Identify which cell holds the provided text, then report its [X, Y] central coordinate. 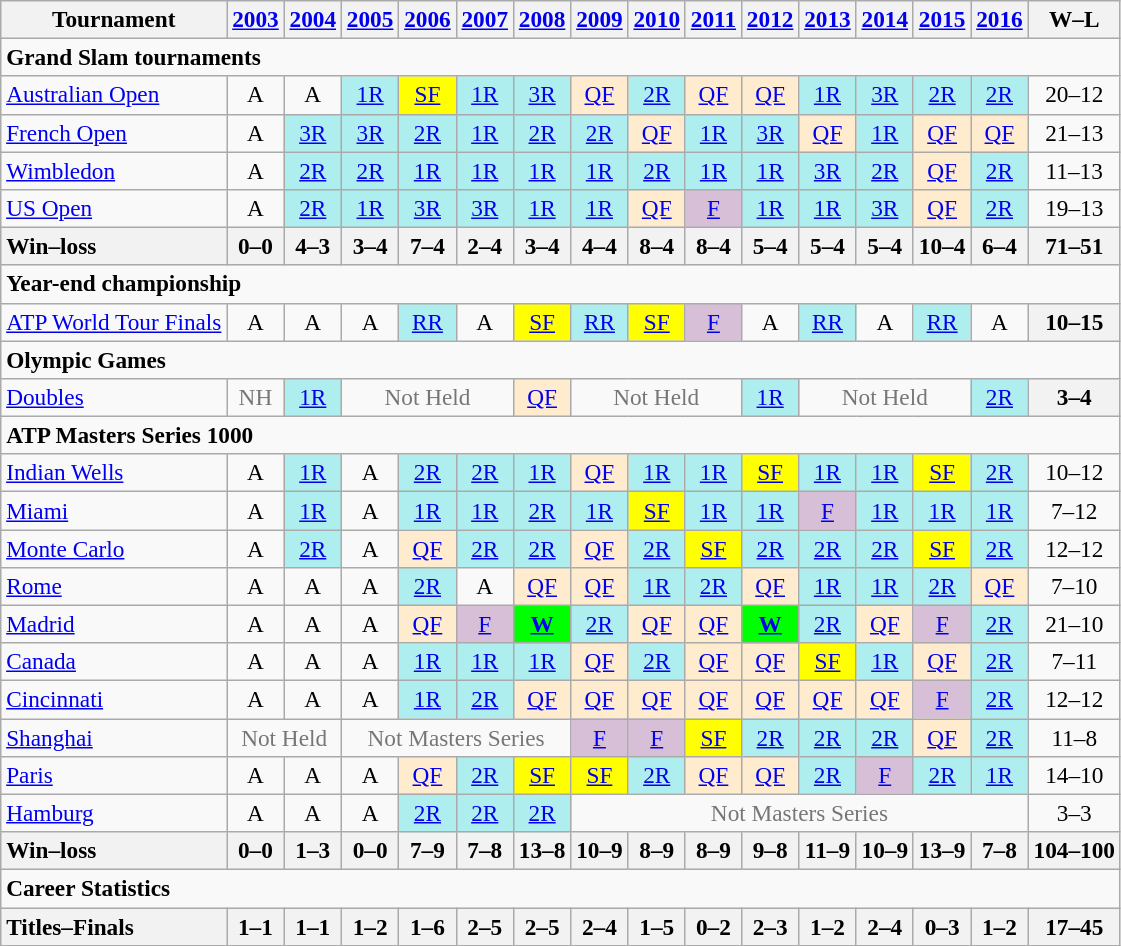
2014 [884, 19]
1–3 [312, 850]
ATP World Tour Finals [114, 322]
7–11 [1074, 662]
Grand Slam tournaments [561, 57]
2009 [600, 19]
W–L [1074, 19]
0–2 [713, 926]
1–5 [656, 926]
Olympic Games [561, 359]
104–100 [1074, 850]
Year-end championship [561, 284]
Cincinnati [114, 699]
13–9 [942, 850]
2012 [770, 19]
Hamburg [114, 813]
21–13 [1074, 133]
French Open [114, 133]
3–3 [1074, 813]
2011 [713, 19]
4–3 [312, 246]
2006 [428, 19]
0–3 [942, 926]
2010 [656, 19]
Indian Wells [114, 473]
2008 [542, 19]
7–12 [1074, 510]
7–10 [1074, 586]
13–8 [542, 850]
Doubles [114, 397]
Canada [114, 662]
US Open [114, 208]
Miami [114, 510]
11–8 [1074, 737]
2003 [256, 19]
10–4 [942, 246]
6–4 [1000, 246]
2015 [942, 19]
7–4 [428, 246]
2005 [370, 19]
7–9 [428, 850]
2004 [312, 19]
ATP Masters Series 1000 [561, 435]
19–13 [1074, 208]
Rome [114, 586]
4–4 [600, 246]
11–13 [1074, 170]
14–10 [1074, 775]
10–15 [1074, 322]
21–10 [1074, 624]
71–51 [1074, 246]
Shanghai [114, 737]
10–12 [1074, 473]
Wimbledon [114, 170]
17–45 [1074, 926]
2013 [828, 19]
Career Statistics [561, 888]
1–6 [428, 926]
11–9 [828, 850]
Titles–Finals [114, 926]
9–8 [770, 850]
2–3 [770, 926]
20–12 [1074, 95]
Tournament [114, 19]
Monte Carlo [114, 548]
2007 [484, 19]
NH [256, 397]
Australian Open [114, 95]
2016 [1000, 19]
Paris [114, 775]
Madrid [114, 624]
